Output the [X, Y] coordinate of the center of the cell containing the given text.  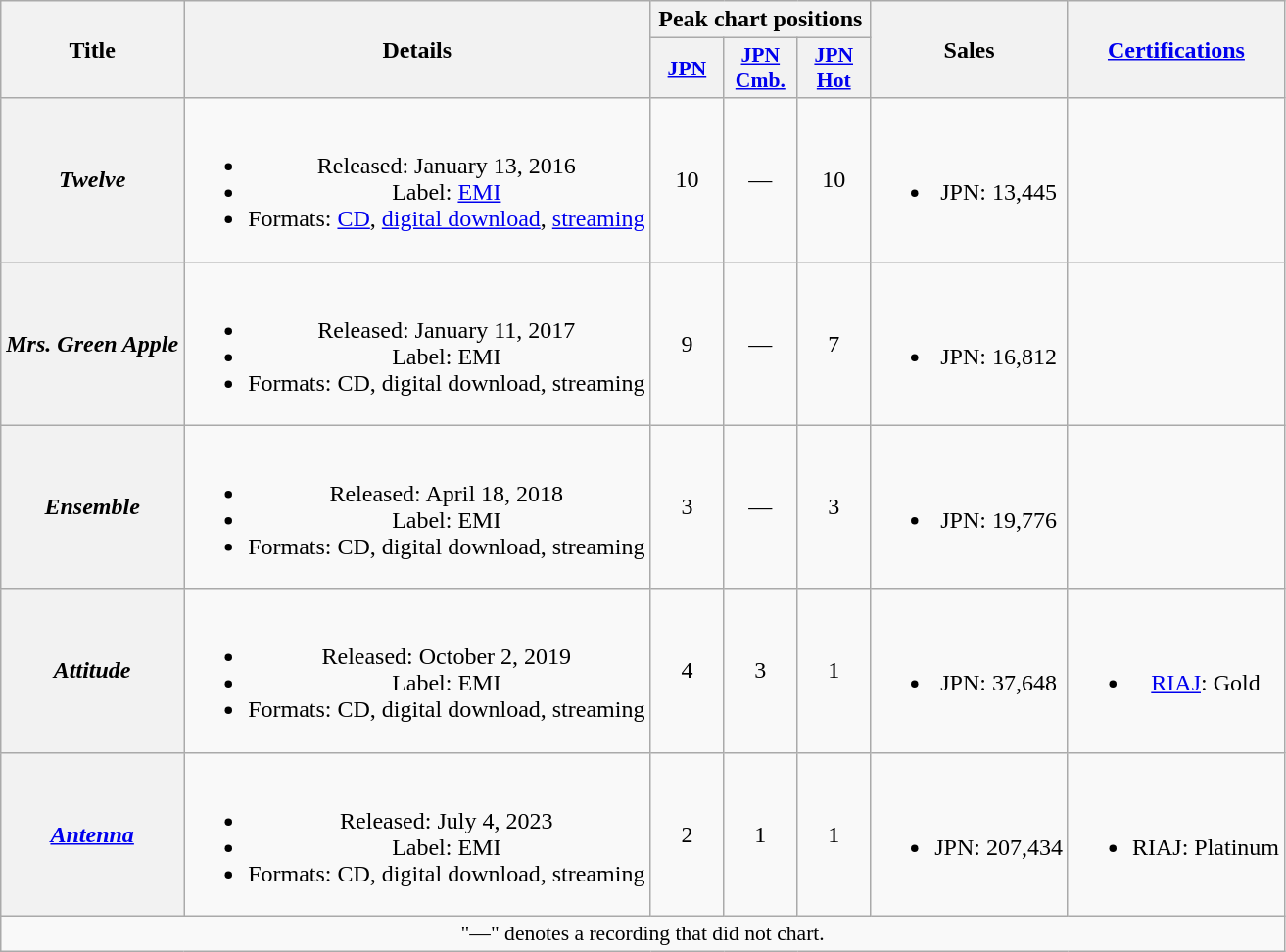
RIAJ: Platinum [1175, 834]
JPN: 16,812 [970, 343]
Released: July 4, 2023Label: EMIFormats: CD, digital download, streaming [417, 834]
Peak chart positions [760, 20]
Released: October 2, 2019Label: EMIFormats: CD, digital download, streaming [417, 670]
JPN: 19,776 [970, 507]
Attitude [92, 670]
Details [417, 49]
Released: January 11, 2017Label: EMIFormats: CD, digital download, streaming [417, 343]
Ensemble [92, 507]
Certifications [1175, 49]
Twelve [92, 180]
4 [688, 670]
9 [688, 343]
7 [834, 343]
RIAJ: Gold [1175, 670]
Antenna [92, 834]
JPN: 207,434 [970, 834]
JPNHot [834, 69]
Sales [970, 49]
2 [688, 834]
JPNCmb. [760, 69]
Mrs. Green Apple [92, 343]
JPN: 37,648 [970, 670]
JPN [688, 69]
JPN: 13,445 [970, 180]
Title [92, 49]
"—" denotes a recording that did not chart. [643, 933]
Released: January 13, 2016Label: EMIFormats: CD, digital download, streaming [417, 180]
Released: April 18, 2018Label: EMIFormats: CD, digital download, streaming [417, 507]
